Provide the [x, y] coordinate of the cell's center where the given text is located.  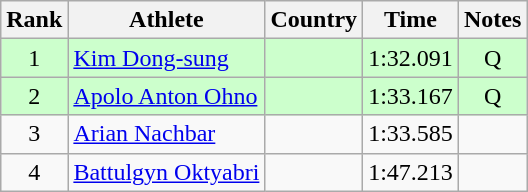
Notes [492, 20]
Arian Nachbar [166, 134]
Battulgyn Oktyabri [166, 172]
1:33.167 [411, 96]
Country [314, 20]
Rank [34, 20]
1 [34, 58]
2 [34, 96]
Kim Dong-sung [166, 58]
1:47.213 [411, 172]
1:33.585 [411, 134]
1:32.091 [411, 58]
Athlete [166, 20]
Time [411, 20]
Apolo Anton Ohno [166, 96]
4 [34, 172]
3 [34, 134]
